Capture the cell that displays the provided text and extract its [X, Y] central coordinate. 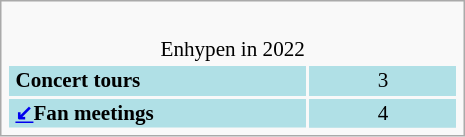
Concert tours [158, 81]
↙Fan meetings [158, 113]
3 [384, 81]
4 [384, 113]
Enhypen in 2022 [232, 36]
